Return (x, y) of the center of cell containing provided text 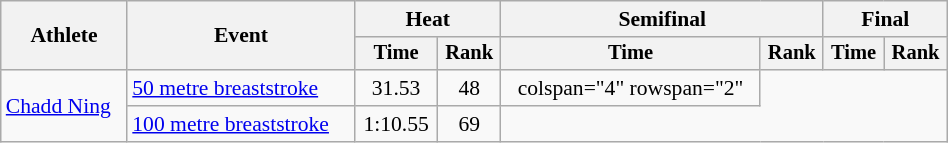
100 metre breaststroke (240, 124)
50 metre breaststroke (240, 88)
1:10.55 (396, 124)
69 (470, 124)
Final (885, 19)
Heat (428, 19)
Athlete (64, 36)
48 (470, 88)
Event (240, 36)
31.53 (396, 88)
Chadd Ning (64, 106)
Semifinal (662, 19)
colspan="4" rowspan="2" (630, 88)
